For the text-containing cell, return its midpoint in (x, y) coordinate format. 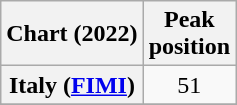
Italy (FIMI) (72, 85)
51 (189, 85)
Peakposition (189, 34)
Chart (2022) (72, 34)
